Return (X, Y) of the center of cell containing provided text 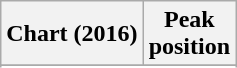
Chart (2016) (72, 34)
Peak position (189, 34)
